Output the [X, Y] coordinate of the center of the cell containing the given text.  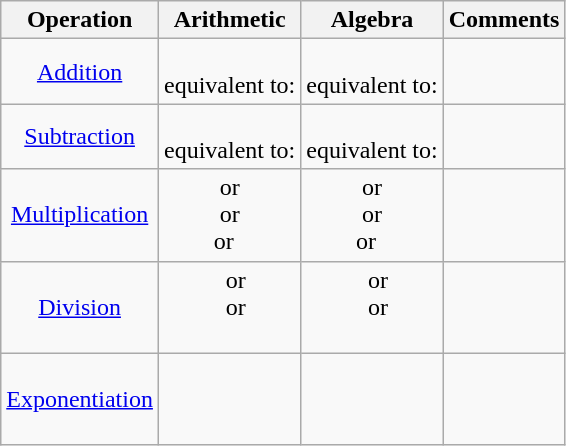
Division [80, 307]
Subtraction [80, 136]
Algebra [372, 20]
Addition [80, 72]
Exponentiation [80, 399]
Comments [504, 20]
Multiplication [80, 215]
Operation [80, 20]
Arithmetic [229, 20]
